Identify which cell holds the provided text, then report its (X, Y) central coordinate. 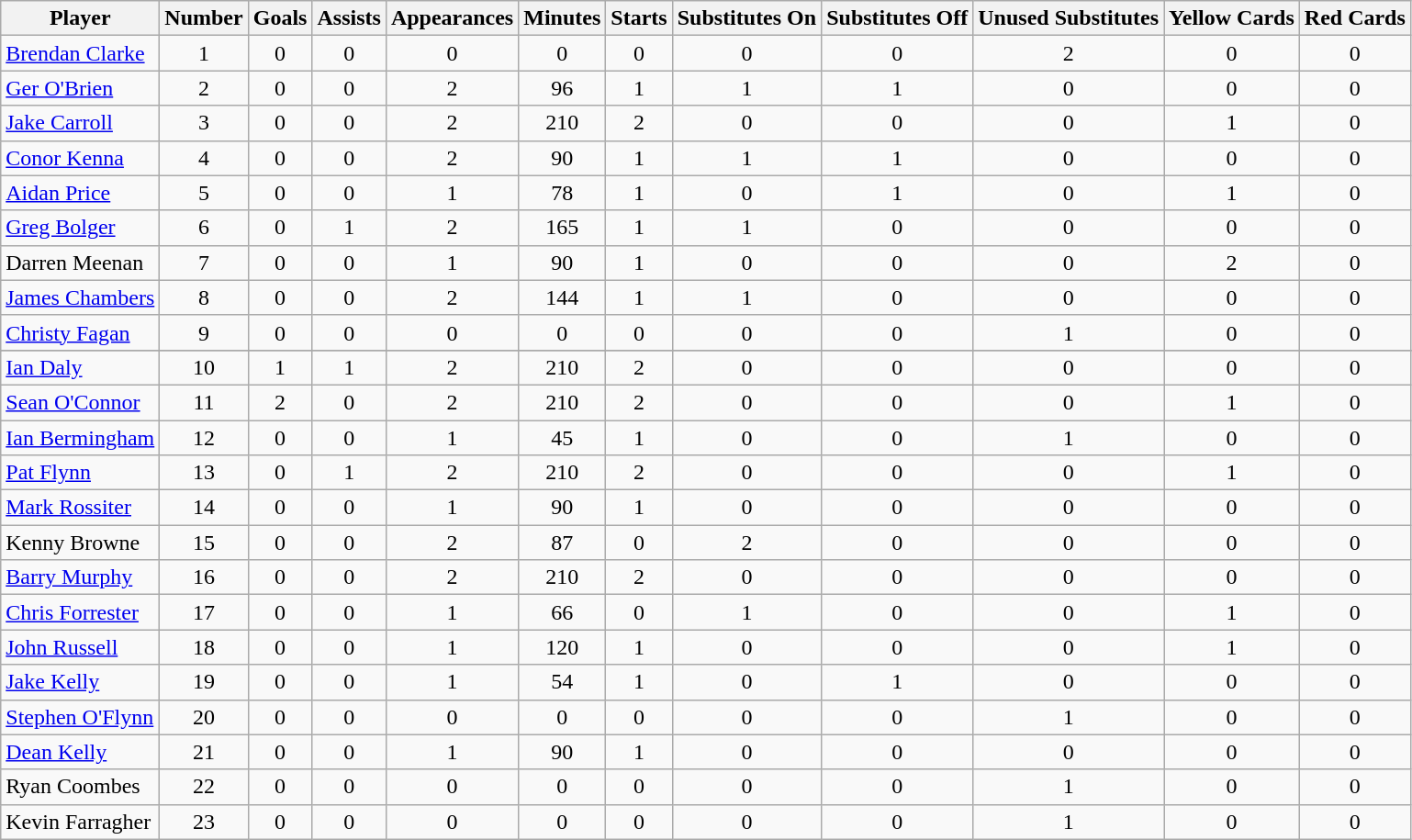
Substitutes On (746, 18)
Chris Forrester (81, 612)
12 (204, 438)
Mark Rossiter (81, 508)
Ian Bermingham (81, 438)
Brendan Clarke (81, 53)
Goals (280, 18)
Barry Murphy (81, 577)
Starts (639, 18)
Stephen O'Flynn (81, 717)
Greg Bolger (81, 228)
11 (204, 402)
Christy Fagan (81, 332)
Darren Meenan (81, 263)
16 (204, 577)
Number (204, 18)
22 (204, 787)
21 (204, 752)
87 (562, 543)
14 (204, 508)
17 (204, 612)
19 (204, 682)
78 (562, 193)
Unused Substitutes (1069, 18)
120 (562, 647)
Dean Kelly (81, 752)
13 (204, 473)
Player (81, 18)
Ger O'Brien (81, 88)
15 (204, 543)
James Chambers (81, 297)
10 (204, 367)
Jake Carroll (81, 123)
Pat Flynn (81, 473)
Ryan Coombes (81, 787)
Kenny Browne (81, 543)
Assists (349, 18)
144 (562, 297)
Appearances (452, 18)
6 (204, 228)
Aidan Price (81, 193)
Jake Kelly (81, 682)
4 (204, 158)
Red Cards (1355, 18)
45 (562, 438)
66 (562, 612)
Conor Kenna (81, 158)
18 (204, 647)
96 (562, 88)
23 (204, 822)
9 (204, 332)
Kevin Farragher (81, 822)
Yellow Cards (1232, 18)
3 (204, 123)
54 (562, 682)
165 (562, 228)
Ian Daly (81, 367)
7 (204, 263)
Sean O'Connor (81, 402)
5 (204, 193)
John Russell (81, 647)
20 (204, 717)
8 (204, 297)
Substitutes Off (898, 18)
Minutes (562, 18)
